Locate the cell with the specified text and output its [x, y] center coordinate. 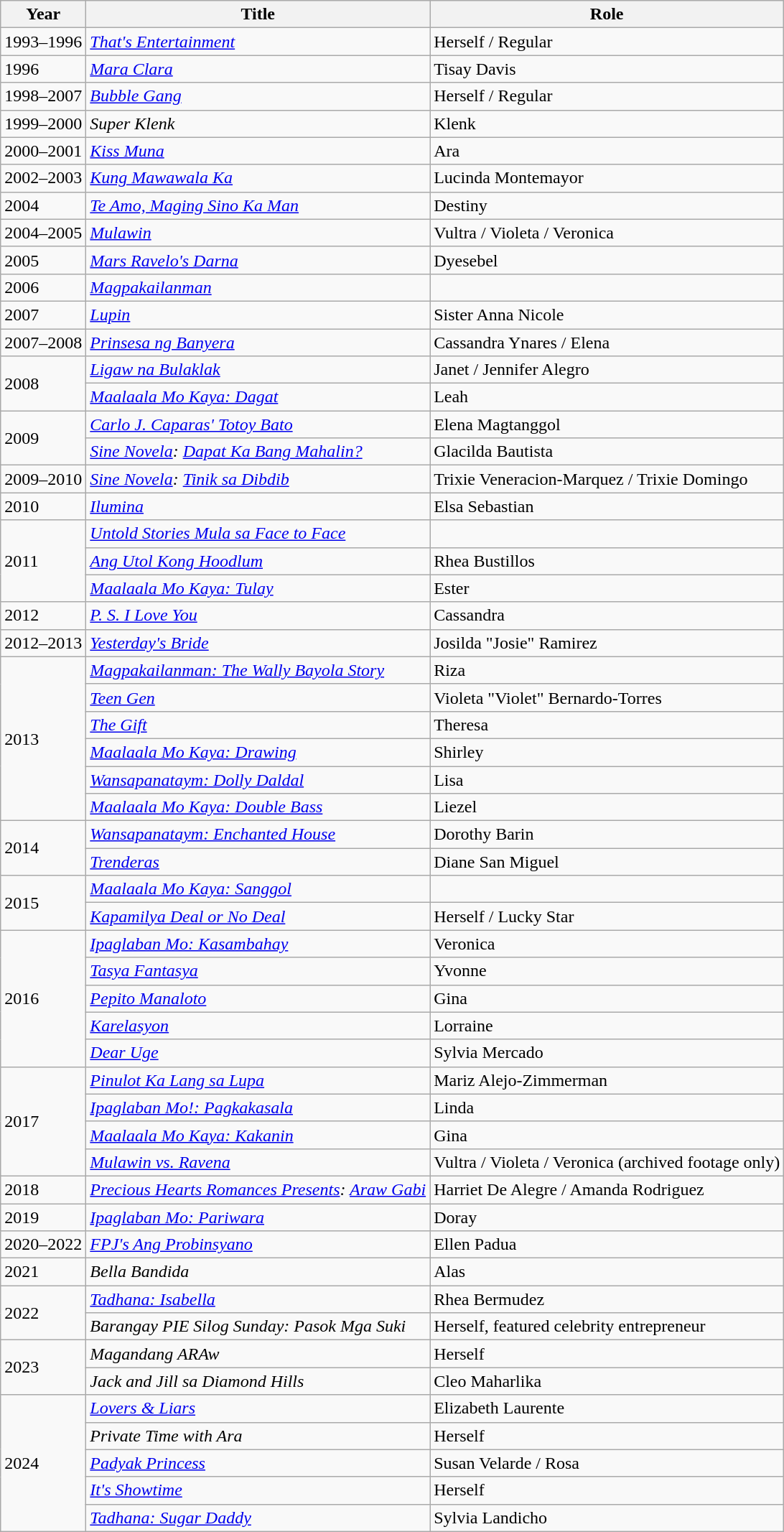
2012–2013 [43, 643]
Wansapanataym: Enchanted House [258, 835]
1999–2000 [43, 124]
Yvonne [607, 971]
Shirley [607, 752]
Wansapanataym: Dolly Daldal [258, 779]
Elizabeth Laurente [607, 1408]
Ligaw na Bulaklak [258, 370]
Sine Novela: Tinik sa Dibdib [258, 479]
Cassandra Ynares / Elena [607, 343]
1998–2007 [43, 96]
Sylvia Landicho [607, 1518]
Ester [607, 588]
Kiss Muna [258, 151]
Ellen Padua [607, 1245]
Untold Stories Mula sa Face to Face [258, 534]
Teen Gen [258, 697]
2009–2010 [43, 479]
Trixie Veneracion-Marquez / Trixie Domingo [607, 479]
Carlo J. Caparas' Totoy Bato [258, 424]
Ipaglaban Mo: Pariwara [258, 1217]
Mars Ravelo's Darna [258, 260]
Mara Clara [258, 69]
Tisay Davis [607, 69]
Sylvia Mercado [607, 1053]
2010 [43, 506]
Role [607, 14]
2005 [43, 260]
It's Showtime [258, 1490]
Susan Velarde / Rosa [607, 1463]
That's Entertainment [258, 42]
Yesterday's Bride [258, 643]
2019 [43, 1217]
2024 [43, 1463]
Leah [607, 397]
Lorraine [607, 1026]
1996 [43, 69]
2007 [43, 315]
2007–2008 [43, 343]
Linda [607, 1108]
Ipaglaban Mo: Kasambahay [258, 944]
Doray [607, 1217]
Rhea Bermudez [607, 1299]
2000–2001 [43, 151]
Maalaala Mo Kaya: Tulay [258, 588]
Mariz Alejo-Zimmerman [607, 1080]
2006 [43, 287]
Maalaala Mo Kaya: Double Bass [258, 807]
Riza [607, 670]
Dyesebel [607, 260]
Violeta "Violet" Bernardo-Torres [607, 697]
Dear Uge [258, 1053]
Private Time with Ara [258, 1436]
Year [43, 14]
Vultra / Violeta / Veronica [607, 233]
Precious Hearts Romances Presents: Araw Gabi [258, 1189]
The Gift [258, 725]
2020–2022 [43, 1245]
Klenk [607, 124]
P. S. I Love You [258, 616]
Tasya Fantasya [258, 971]
Lisa [607, 779]
Alas [607, 1272]
Diane San Miguel [607, 862]
Elsa Sebastian [607, 506]
Pinulot Ka Lang sa Lupa [258, 1080]
2012 [43, 616]
Prinsesa ng Banyera [258, 343]
Glacilda Bautista [607, 452]
Elena Magtanggol [607, 424]
Mulawin vs. Ravena [258, 1162]
FPJ's Ang Probinsyano [258, 1245]
Ara [607, 151]
Maalaala Mo Kaya: Dagat [258, 397]
Maalaala Mo Kaya: Sanggol [258, 889]
Dorothy Barin [607, 835]
Magpakailanman [258, 287]
2021 [43, 1272]
Karelasyon [258, 1026]
Mulawin [258, 233]
Kung Mawawala Ka [258, 178]
Veronica [607, 944]
Ang Utol Kong Hoodlum [258, 561]
2004–2005 [43, 233]
Destiny [607, 205]
Maalaala Mo Kaya: Drawing [258, 752]
Janet / Jennifer Alegro [607, 370]
2022 [43, 1313]
Title [258, 14]
Josilda "Josie" Ramirez [607, 643]
2015 [43, 903]
Pepito Manaloto [258, 998]
Ipaglaban Mo!: Pagkakasala [258, 1108]
2017 [43, 1121]
Theresa [607, 725]
Cleo Maharlika [607, 1381]
Kapamilya Deal or No Deal [258, 916]
Tadhana: Sugar Daddy [258, 1518]
2018 [43, 1189]
2009 [43, 438]
2023 [43, 1368]
Liezel [607, 807]
Lovers & Liars [258, 1408]
Super Klenk [258, 124]
2004 [43, 205]
Herself / Lucky Star [607, 916]
Padyak Princess [258, 1463]
Herself, featured celebrity entrepreneur [607, 1327]
Sister Anna Nicole [607, 315]
Cassandra [607, 616]
Lupin [258, 315]
Magandang ARAw [258, 1354]
2016 [43, 998]
Maalaala Mo Kaya: Kakanin [258, 1135]
Magpakailanman: The Wally Bayola Story [258, 670]
Ilumina [258, 506]
Tadhana: Isabella [258, 1299]
Sine Novela: Dapat Ka Bang Mahalin? [258, 452]
2014 [43, 848]
Trenderas [258, 862]
Jack and Jill sa Diamond Hills [258, 1381]
Bubble Gang [258, 96]
Harriet De Alegre / Amanda Rodriguez [607, 1189]
Barangay PIE Silog Sunday: Pasok Mga Suki [258, 1327]
1993–1996 [43, 42]
2002–2003 [43, 178]
Lucinda Montemayor [607, 178]
Rhea Bustillos [607, 561]
Vultra / Violeta / Veronica (archived footage only) [607, 1162]
Bella Bandida [258, 1272]
2011 [43, 561]
Te Amo, Maging Sino Ka Man [258, 205]
2008 [43, 384]
2013 [43, 738]
